Determine the (X, Y) coordinate at the center of the cell enclosing the given text.  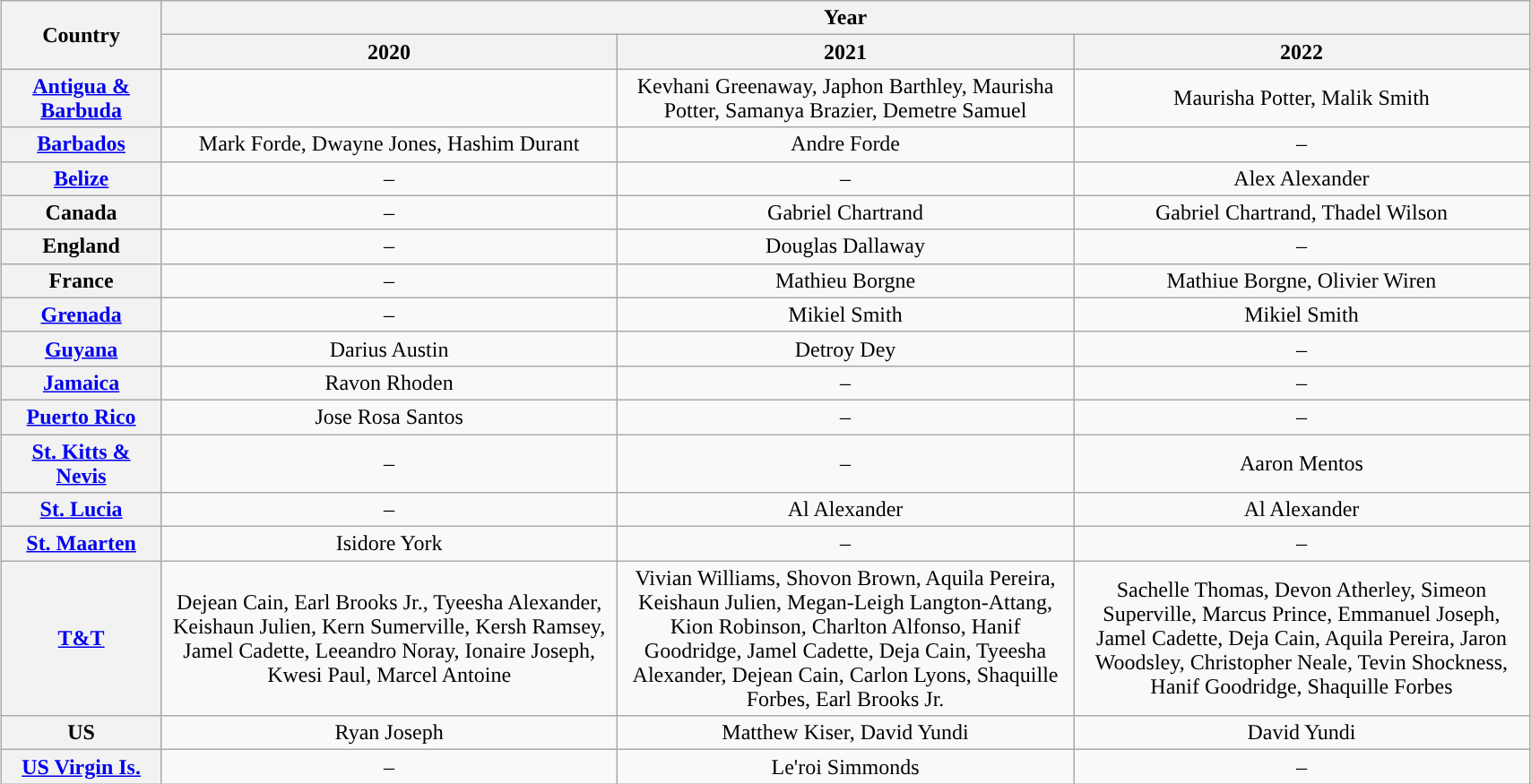
Mathieu Borgne (846, 280)
Le'roi Simmonds (846, 767)
St. Kitts & Nevis (82, 462)
Grenada (82, 314)
Mark Forde, Dwayne Jones, Hashim Durant (389, 144)
Antigua & Barbuda (82, 99)
Kevhani Greenaway, Japhon Barthley, Maurisha Potter, Samanya Brazier, Demetre Samuel (846, 99)
Canada (82, 212)
Detroy Dey (846, 349)
Douglas Dallaway (846, 246)
Matthew Kiser, David Yundi (846, 733)
Guyana (82, 349)
Gabriel Chartrand, Thadel Wilson (1302, 212)
Alex Alexander (1302, 178)
France (82, 280)
US Virgin Is. (82, 767)
US (82, 733)
England (82, 246)
Gabriel Chartrand (846, 212)
St. Lucia (82, 510)
Jose Rosa Santos (389, 417)
Darius Austin (389, 349)
David Yundi (1302, 733)
Maurisha Potter, Malik Smith (1302, 99)
Mathiue Borgne, Olivier Wiren (1302, 280)
Barbados (82, 144)
Belize (82, 178)
St. Maarten (82, 544)
2022 (1302, 52)
Ravon Rhoden (389, 383)
Aaron Mentos (1302, 462)
Andre Forde (846, 144)
Puerto Rico (82, 417)
Ryan Joseph (389, 733)
2021 (846, 52)
Jamaica (82, 383)
2020 (389, 52)
Isidore York (389, 544)
Year (846, 18)
T&T (82, 638)
Country (82, 35)
